Determine the [x, y] coordinate at the center of the cell enclosing the given text.  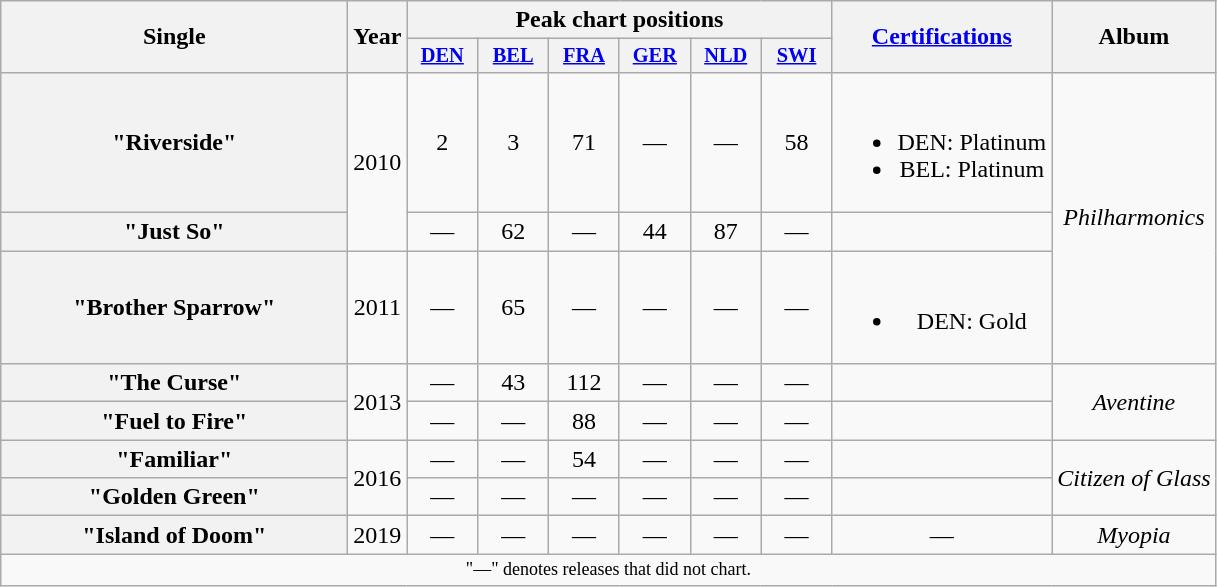
DEN: Gold [942, 308]
87 [726, 232]
2013 [378, 402]
Single [174, 37]
Myopia [1134, 535]
NLD [726, 56]
43 [514, 383]
54 [584, 459]
FRA [584, 56]
2011 [378, 308]
Album [1134, 37]
GER [654, 56]
"Golden Green" [174, 497]
"Just So" [174, 232]
DEN [442, 56]
Aventine [1134, 402]
SWI [796, 56]
Peak chart positions [620, 20]
2010 [378, 161]
44 [654, 232]
"Fuel to Fire" [174, 421]
65 [514, 308]
"—" denotes releases that did not chart. [608, 570]
"Brother Sparrow" [174, 308]
2019 [378, 535]
3 [514, 142]
62 [514, 232]
71 [584, 142]
DEN: PlatinumBEL: Platinum [942, 142]
Philharmonics [1134, 218]
"Island of Doom" [174, 535]
"Riverside" [174, 142]
Year [378, 37]
"Familiar" [174, 459]
112 [584, 383]
Certifications [942, 37]
"The Curse" [174, 383]
58 [796, 142]
2016 [378, 478]
BEL [514, 56]
88 [584, 421]
2 [442, 142]
Citizen of Glass [1134, 478]
